From the cell containing the given text, extract its center point as (x, y) coordinate. 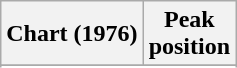
Chart (1976) (72, 34)
Peakposition (189, 34)
